Capture the cell that displays the provided text and extract its [X, Y] central coordinate. 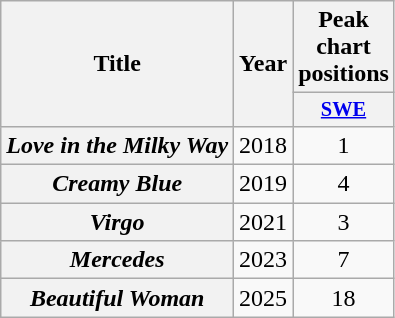
Beautiful Woman [118, 298]
7 [344, 260]
2021 [264, 222]
Virgo [118, 222]
1 [344, 145]
Year [264, 64]
Creamy Blue [118, 184]
Mercedes [118, 260]
2019 [264, 184]
4 [344, 184]
Love in the Milky Way [118, 145]
2018 [264, 145]
2025 [264, 298]
3 [344, 222]
2023 [264, 260]
SWE [344, 110]
Peak chart positions [344, 47]
18 [344, 298]
Title [118, 64]
